Capture the cell that displays the provided text and extract its (X, Y) central coordinate. 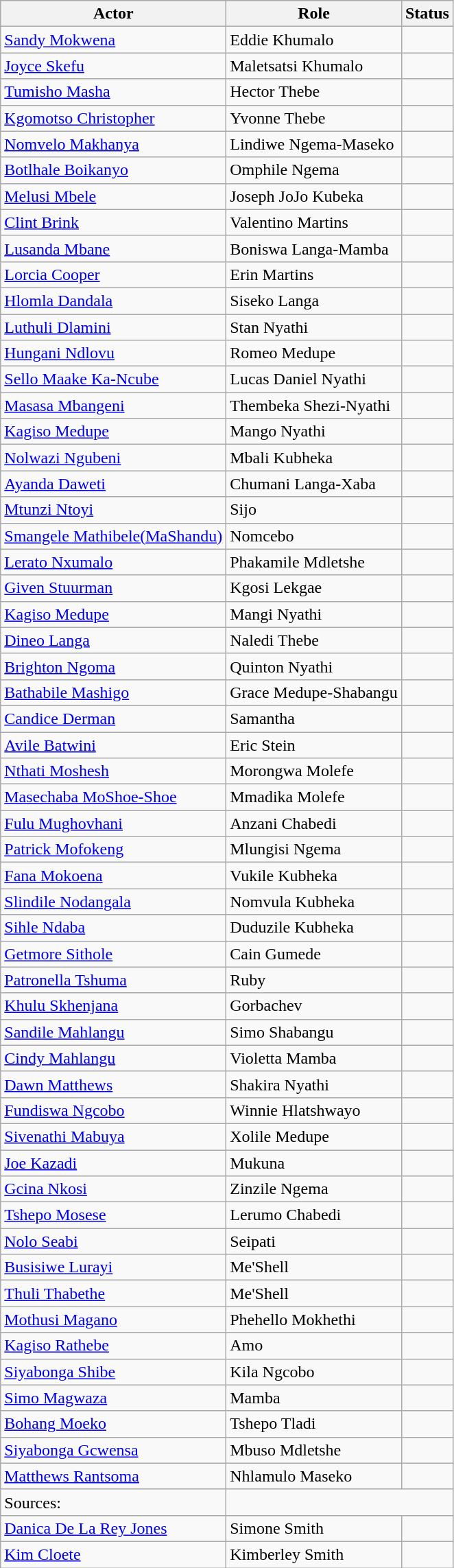
Mamba (314, 1398)
Morongwa Molefe (314, 771)
Grace Medupe-Shabangu (314, 692)
Actor (114, 14)
Nomvelo Makhanya (114, 144)
Winnie Hlatshwayo (314, 1110)
Nhlamulo Maseko (314, 1476)
Valentino Martins (314, 222)
Mangi Nyathi (314, 614)
Kila Ngcobo (314, 1372)
Status (427, 14)
Masechaba MoShoe-Shoe (114, 797)
Brighton Ngoma (114, 666)
Tshepo Tladi (314, 1424)
Nthati Moshesh (114, 771)
Danica De La Rey Jones (114, 1528)
Nomvula Kubheka (314, 902)
Violetta Mamba (314, 1058)
Sivenathi Mabuya (114, 1136)
Chumani Langa-Xaba (314, 484)
Thuli Thabethe (114, 1294)
Seipati (314, 1241)
Lorcia Cooper (114, 274)
Anzani Chabedi (314, 823)
Khulu Skhenjana (114, 1006)
Kim Cloete (114, 1554)
Lucas Daniel Nyathi (314, 379)
Boniswa Langa-Mamba (314, 248)
Tshepo Mosese (114, 1215)
Kimberley Smith (314, 1554)
Yvonne Thebe (314, 118)
Duduzile Kubheka (314, 928)
Hector Thebe (314, 92)
Mbali Kubheka (314, 458)
Nolo Seabi (114, 1241)
Patrick Mofokeng (114, 850)
Xolile Medupe (314, 1136)
Sources: (114, 1502)
Melusi Mbele (114, 196)
Joseph JoJo Kubeka (314, 196)
Zinzile Ngema (314, 1189)
Getmore Sithole (114, 954)
Sandy Mokwena (114, 40)
Maletsatsi Khumalo (314, 66)
Gorbachev (314, 1006)
Mbuso Mdletshe (314, 1450)
Lusanda Mbane (114, 248)
Role (314, 14)
Sijo (314, 510)
Kagiso Rathebe (114, 1346)
Phehello Mokhethi (314, 1320)
Candice Derman (114, 718)
Busisiwe Lurayi (114, 1267)
Matthews Rantsoma (114, 1476)
Sihle Ndaba (114, 928)
Fulu Mughovhani (114, 823)
Omphile Ngema (314, 170)
Nomcebo (314, 536)
Samantha (314, 718)
Clint Brink (114, 222)
Botlhale Boikanyo (114, 170)
Mtunzi Ntoyi (114, 510)
Lerato Nxumalo (114, 562)
Joe Kazadi (114, 1163)
Mmadika Molefe (314, 797)
Simo Magwaza (114, 1398)
Shakira Nyathi (314, 1084)
Dawn Matthews (114, 1084)
Masasa Mbangeni (114, 406)
Simone Smith (314, 1528)
Smangele Mathibele(MaShandu) (114, 536)
Avile Batwini (114, 745)
Siseko Langa (314, 301)
Sello Maake Ka-Ncube (114, 379)
Ayanda Daweti (114, 484)
Mlungisi Ngema (314, 850)
Given Stuurman (114, 588)
Patronella Tshuma (114, 980)
Siyabonga Gcwensa (114, 1450)
Mukuna (314, 1163)
Mango Nyathi (314, 432)
Kgosi Lekgae (314, 588)
Bohang Moeko (114, 1424)
Lindiwe Ngema-Maseko (314, 144)
Joyce Skefu (114, 66)
Eddie Khumalo (314, 40)
Slindile Nodangala (114, 902)
Dineo Langa (114, 640)
Naledi Thebe (314, 640)
Eric Stein (314, 745)
Romeo Medupe (314, 353)
Mothusi Magano (114, 1320)
Erin Martins (314, 274)
Hungani Ndlovu (114, 353)
Ruby (314, 980)
Kgomotso Christopher (114, 118)
Luthuli Dlamini (114, 327)
Bathabile Mashigo (114, 692)
Gcina Nkosi (114, 1189)
Fana Mokoena (114, 876)
Cain Gumede (314, 954)
Cindy Mahlangu (114, 1058)
Phakamile Mdletshe (314, 562)
Siyabonga Shibe (114, 1372)
Thembeka Shezi-Nyathi (314, 406)
Lerumo Chabedi (314, 1215)
Sandile Mahlangu (114, 1032)
Stan Nyathi (314, 327)
Vukile Kubheka (314, 876)
Simo Shabangu (314, 1032)
Amo (314, 1346)
Hlomla Dandala (114, 301)
Tumisho Masha (114, 92)
Nolwazi Ngubeni (114, 458)
Quinton Nyathi (314, 666)
Fundiswa Ngcobo (114, 1110)
